Identify which cell holds the provided text, then report its (X, Y) central coordinate. 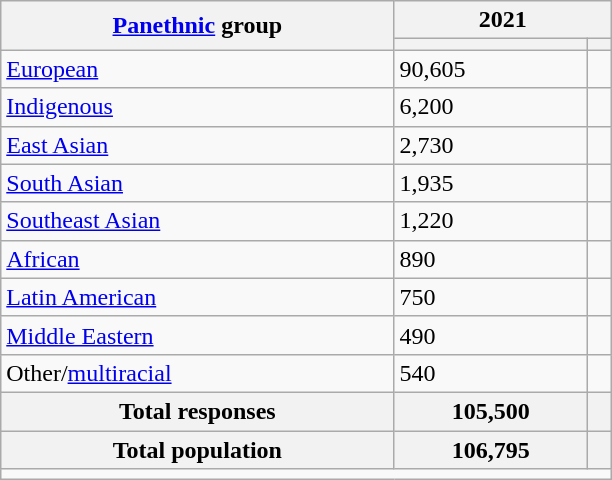
Other/multiracial (198, 373)
Total responses (198, 411)
Middle Eastern (198, 335)
540 (491, 373)
1,220 (491, 221)
Panethnic group (198, 26)
South Asian (198, 183)
2021 (503, 20)
African (198, 259)
1,935 (491, 183)
Total population (198, 449)
490 (491, 335)
2,730 (491, 145)
East Asian (198, 145)
105,500 (491, 411)
Indigenous (198, 107)
6,200 (491, 107)
106,795 (491, 449)
90,605 (491, 69)
Latin American (198, 297)
750 (491, 297)
Southeast Asian (198, 221)
European (198, 69)
890 (491, 259)
